Find where the given text appears and provide that cell's center as (x, y) coordinate. 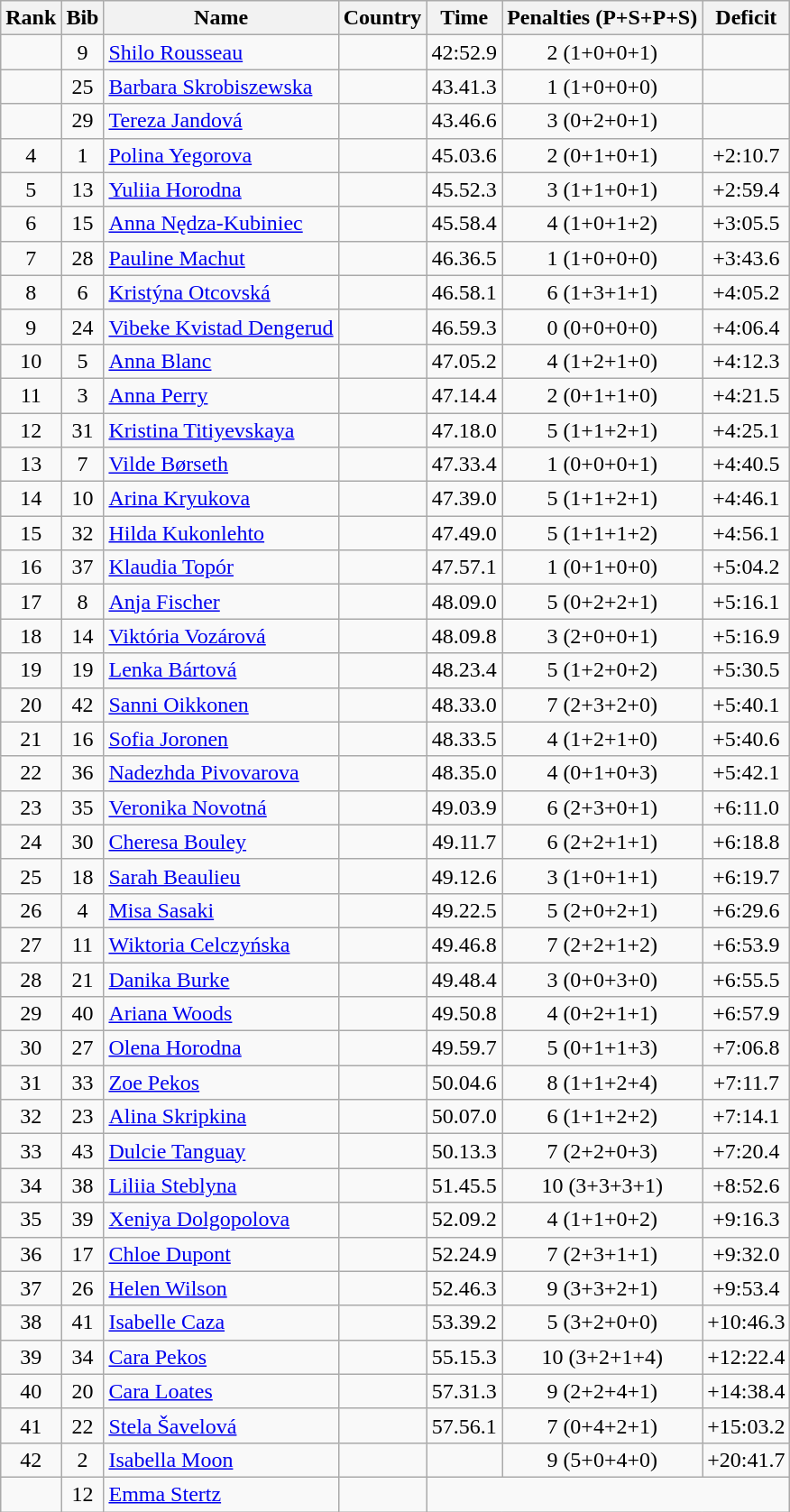
Pauline Machut (221, 258)
4 (1+0+1+2) (602, 224)
7 (2+2+1+2) (602, 945)
3 (0+2+0+1) (602, 121)
+5:42.1 (747, 773)
Sofia Joronen (221, 739)
50.13.3 (464, 1151)
6 (1+1+2+2) (602, 1117)
Shilo Rousseau (221, 52)
43.46.6 (464, 121)
9 (2+2+4+1) (602, 1391)
9 (3+3+2+1) (602, 1288)
Misa Sasaki (221, 910)
3 (0+0+3+0) (602, 979)
Stela Šavelová (221, 1425)
Veronika Novotná (221, 807)
Vilde Børseth (221, 465)
+8:52.6 (747, 1185)
Arina Kryukova (221, 499)
Klaudia Topór (221, 567)
+2:59.4 (747, 189)
+10:46.3 (747, 1323)
Anna Nędza-Kubiniec (221, 224)
5 (2+0+2+1) (602, 910)
46.59.3 (464, 327)
8 (1+1+2+4) (602, 1083)
+5:16.9 (747, 636)
Liliia Steblyna (221, 1185)
48.33.0 (464, 705)
+4:05.2 (747, 292)
47.57.1 (464, 567)
45.03.6 (464, 155)
46.36.5 (464, 258)
Helen Wilson (221, 1288)
Isabella Moon (221, 1460)
Cara Pekos (221, 1357)
Olena Horodna (221, 1048)
+6:55.5 (747, 979)
+7:11.7 (747, 1083)
49.48.4 (464, 979)
Deficit (747, 18)
Cara Loates (221, 1391)
Bib (83, 18)
2 (1+0+0+1) (602, 52)
+7:20.4 (747, 1151)
Wiktoria Celczyńska (221, 945)
Vibeke Kvistad Dengerud (221, 327)
0 (0+0+0+0) (602, 327)
Alina Skripkina (221, 1117)
Ariana Woods (221, 1014)
+6:29.6 (747, 910)
3 (1+0+1+1) (602, 876)
43.41.3 (464, 87)
+20:41.7 (747, 1460)
48.35.0 (464, 773)
+6:18.8 (747, 842)
2 (0+1+1+0) (602, 395)
6 (1+3+1+1) (602, 292)
Anna Perry (221, 395)
52.24.9 (464, 1254)
+4:12.3 (747, 361)
Viktória Vozárová (221, 636)
45.58.4 (464, 224)
49.11.7 (464, 842)
57.31.3 (464, 1391)
+5:30.5 (747, 670)
10 (3+2+1+4) (602, 1357)
Isabelle Caza (221, 1323)
Danika Burke (221, 979)
50.04.6 (464, 1083)
Xeniya Dolgopolova (221, 1220)
+4:56.1 (747, 533)
48.09.8 (464, 636)
Country (382, 18)
Sarah Beaulieu (221, 876)
Anja Fischer (221, 602)
+5:40.6 (747, 739)
1 (83, 155)
49.50.8 (464, 1014)
45.52.3 (464, 189)
+9:32.0 (747, 1254)
51.45.5 (464, 1185)
+6:57.9 (747, 1014)
+5:04.2 (747, 567)
+5:40.1 (747, 705)
Hilda Kukonlehto (221, 533)
Sanni Oikkonen (221, 705)
+4:40.5 (747, 465)
Dulcie Tanguay (221, 1151)
Time (464, 18)
+3:43.6 (747, 258)
+12:22.4 (747, 1357)
49.46.8 (464, 945)
2 (0+1+0+1) (602, 155)
+15:03.2 (747, 1425)
5 (0+1+1+3) (602, 1048)
+6:53.9 (747, 945)
3 (2+0+0+1) (602, 636)
+4:06.4 (747, 327)
1 (0+0+0+1) (602, 465)
47.39.0 (464, 499)
Zoe Pekos (221, 1083)
4 (1+1+0+2) (602, 1220)
48.33.5 (464, 739)
Kristina Titiyevskaya (221, 430)
42:52.9 (464, 52)
48.09.0 (464, 602)
7 (2+3+2+0) (602, 705)
50.07.0 (464, 1117)
48.23.4 (464, 670)
Anna Blanc (221, 361)
1 (0+1+0+0) (602, 567)
6 (2+3+0+1) (602, 807)
6 (2+2+1+1) (602, 842)
49.22.5 (464, 910)
4 (0+1+0+3) (602, 773)
5 (1+1+1+2) (602, 533)
+6:11.0 (747, 807)
47.18.0 (464, 430)
+6:19.7 (747, 876)
5 (0+2+2+1) (602, 602)
+7:14.1 (747, 1117)
49.12.6 (464, 876)
+14:38.4 (747, 1391)
3 (1+1+0+1) (602, 189)
Rank (31, 18)
7 (0+4+2+1) (602, 1425)
+9:16.3 (747, 1220)
52.09.2 (464, 1220)
9 (5+0+4+0) (602, 1460)
Yuliia Horodna (221, 189)
53.39.2 (464, 1323)
7 (2+2+0+3) (602, 1151)
47.14.4 (464, 395)
Nadezhda Pivovarova (221, 773)
10 (3+3+3+1) (602, 1185)
7 (2+3+1+1) (602, 1254)
3 (83, 395)
Name (221, 18)
Barbara Skrobiszewska (221, 87)
Polina Yegorova (221, 155)
Emma Stertz (221, 1494)
+4:21.5 (747, 395)
47.05.2 (464, 361)
5 (1+2+0+2) (602, 670)
Cheresa Bouley (221, 842)
+7:06.8 (747, 1048)
47.33.4 (464, 465)
55.15.3 (464, 1357)
43 (83, 1151)
46.58.1 (464, 292)
+4:46.1 (747, 499)
+5:16.1 (747, 602)
4 (0+2+1+1) (602, 1014)
+9:53.4 (747, 1288)
Chloe Dupont (221, 1254)
+3:05.5 (747, 224)
57.56.1 (464, 1425)
47.49.0 (464, 533)
+4:25.1 (747, 430)
49.59.7 (464, 1048)
Lenka Bártová (221, 670)
2 (83, 1460)
49.03.9 (464, 807)
Tereza Jandová (221, 121)
5 (3+2+0+0) (602, 1323)
Penalties (P+S+P+S) (602, 18)
Kristýna Otcovská (221, 292)
+2:10.7 (747, 155)
52.46.3 (464, 1288)
